Search for the cell housing the specified text and yield its (x, y) center coordinate. 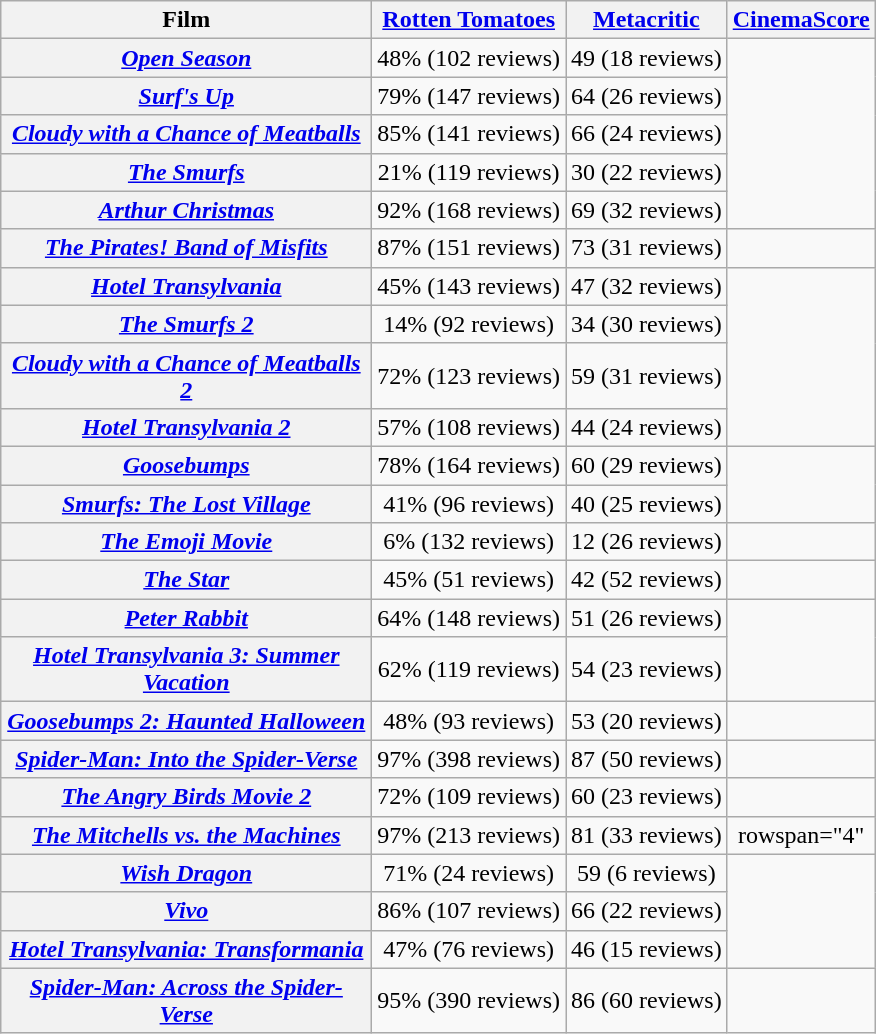
59 (6 reviews) (647, 873)
41% (96 reviews) (469, 503)
66 (22 reviews) (647, 911)
14% (92 reviews) (469, 324)
97% (213 reviews) (469, 835)
The Angry Birds Movie 2 (186, 797)
Hotel Transylvania 3: Summer Vacation (186, 670)
64 (26 reviews) (647, 96)
Peter Rabbit (186, 618)
21% (119 reviews) (469, 172)
Spider-Man: Into the Spider-Verse (186, 759)
rowspan="4" (801, 835)
Vivo (186, 911)
46 (15 reviews) (647, 949)
71% (24 reviews) (469, 873)
47% (76 reviews) (469, 949)
73 (31 reviews) (647, 248)
47 (32 reviews) (647, 286)
Cloudy with a Chance of Meatballs 2 (186, 376)
The Mitchells vs. the Machines (186, 835)
72% (109 reviews) (469, 797)
6% (132 reviews) (469, 542)
44 (24 reviews) (647, 427)
Open Season (186, 58)
92% (168 reviews) (469, 210)
Smurfs: The Lost Village (186, 503)
86 (60 reviews) (647, 1000)
30 (22 reviews) (647, 172)
Cloudy with a Chance of Meatballs (186, 134)
40 (25 reviews) (647, 503)
Surf's Up (186, 96)
The Smurfs (186, 172)
78% (164 reviews) (469, 465)
Wish Dragon (186, 873)
97% (398 reviews) (469, 759)
53 (20 reviews) (647, 721)
64% (148 reviews) (469, 618)
Hotel Transylvania 2 (186, 427)
The Smurfs 2 (186, 324)
Spider-Man: Across the Spider-Verse (186, 1000)
60 (23 reviews) (647, 797)
45% (143 reviews) (469, 286)
51 (26 reviews) (647, 618)
Metacritic (647, 20)
Hotel Transylvania: Transformania (186, 949)
66 (24 reviews) (647, 134)
86% (107 reviews) (469, 911)
45% (51 reviews) (469, 580)
85% (141 reviews) (469, 134)
57% (108 reviews) (469, 427)
48% (102 reviews) (469, 58)
The Emoji Movie (186, 542)
Hotel Transylvania (186, 286)
Rotten Tomatoes (469, 20)
59 (31 reviews) (647, 376)
54 (23 reviews) (647, 670)
The Star (186, 580)
87% (151 reviews) (469, 248)
Goosebumps (186, 465)
60 (29 reviews) (647, 465)
12 (26 reviews) (647, 542)
CinemaScore (801, 20)
Arthur Christmas (186, 210)
72% (123 reviews) (469, 376)
81 (33 reviews) (647, 835)
Film (186, 20)
79% (147 reviews) (469, 96)
87 (50 reviews) (647, 759)
The Pirates! Band of Misfits (186, 248)
49 (18 reviews) (647, 58)
95% (390 reviews) (469, 1000)
69 (32 reviews) (647, 210)
34 (30 reviews) (647, 324)
48% (93 reviews) (469, 721)
62% (119 reviews) (469, 670)
Goosebumps 2: Haunted Halloween (186, 721)
42 (52 reviews) (647, 580)
